Locate the cell with the specified text and output its (x, y) center coordinate. 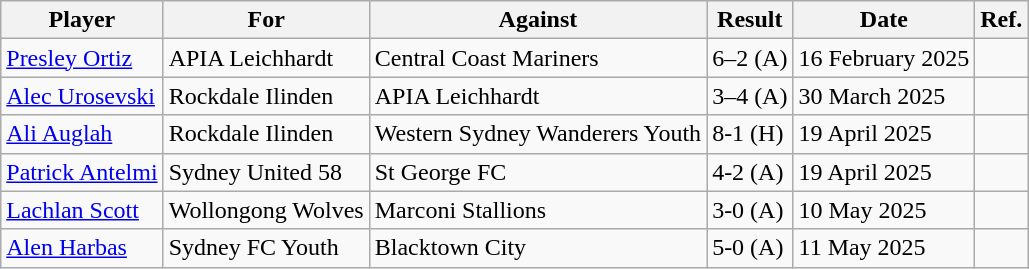
5-0 (A) (750, 248)
Presley Ortiz (82, 58)
Blacktown City (538, 248)
Player (82, 20)
St George FC (538, 172)
Alen Harbas (82, 248)
4-2 (A) (750, 172)
Result (750, 20)
3–4 (A) (750, 96)
For (266, 20)
30 March 2025 (884, 96)
6–2 (A) (750, 58)
11 May 2025 (884, 248)
Alec Urosevski (82, 96)
10 May 2025 (884, 210)
Lachlan Scott (82, 210)
Western Sydney Wanderers Youth (538, 134)
8-1 (H) (750, 134)
Sydney United 58 (266, 172)
Date (884, 20)
Marconi Stallions (538, 210)
Wollongong Wolves (266, 210)
Central Coast Mariners (538, 58)
Sydney FC Youth (266, 248)
16 February 2025 (884, 58)
Patrick Antelmi (82, 172)
3-0 (A) (750, 210)
Ref. (1002, 20)
Against (538, 20)
Ali Auglah (82, 134)
